Search for the cell housing the specified text and yield its (x, y) center coordinate. 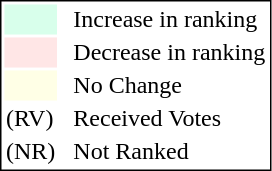
Increase in ranking (170, 19)
Not Ranked (170, 151)
Decrease in ranking (170, 53)
(RV) (30, 119)
No Change (170, 85)
Received Votes (170, 119)
(NR) (30, 151)
